Extract the [X, Y] coordinate from the center of the cell holding the provided text.  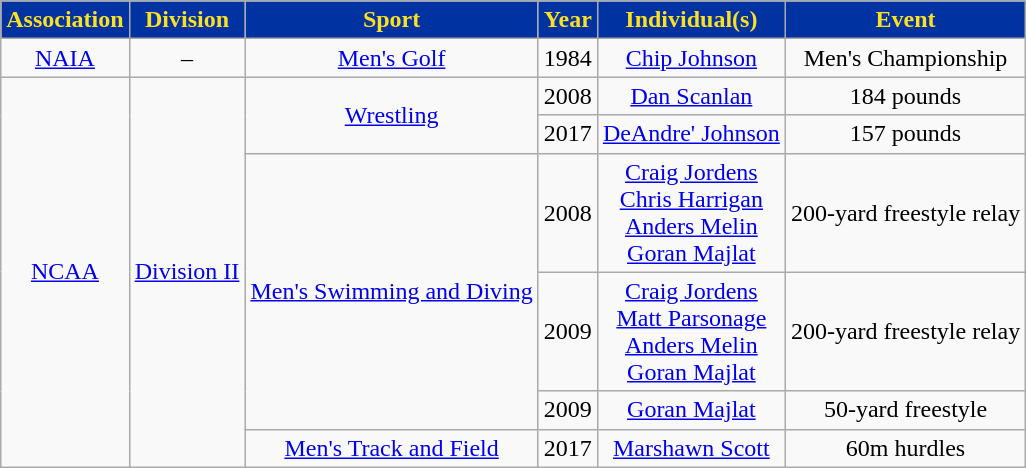
Division [187, 20]
Individual(s) [691, 20]
Goran Majlat [691, 410]
NAIA [65, 58]
1984 [568, 58]
157 pounds [905, 134]
184 pounds [905, 96]
Men's Championship [905, 58]
Men's Golf [392, 58]
Dan Scanlan [691, 96]
DeAndre' Johnson [691, 134]
– [187, 58]
50-yard freestyle [905, 410]
Craig JordensChris HarriganAnders MelinGoran Majlat [691, 212]
Division II [187, 272]
Craig JordensMatt ParsonageAnders MelinGoran Majlat [691, 332]
Men's Swimming and Diving [392, 291]
NCAA [65, 272]
Marshawn Scott [691, 448]
Chip Johnson [691, 58]
Men's Track and Field [392, 448]
Event [905, 20]
Association [65, 20]
Wrestling [392, 115]
60m hurdles [905, 448]
Sport [392, 20]
Year [568, 20]
